Extract the (x, y) coordinate from the center of the cell holding the provided text.  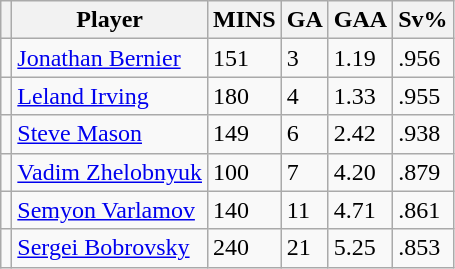
Sergei Bobrovsky (110, 248)
Vadim Zhelobnyuk (110, 172)
.956 (423, 58)
Player (110, 20)
140 (245, 210)
5.25 (360, 248)
Semyon Varlamov (110, 210)
MINS (245, 20)
4 (304, 96)
.879 (423, 172)
3 (304, 58)
4.71 (360, 210)
2.42 (360, 134)
1.33 (360, 96)
.955 (423, 96)
6 (304, 134)
GAA (360, 20)
180 (245, 96)
1.19 (360, 58)
7 (304, 172)
Jonathan Bernier (110, 58)
100 (245, 172)
Steve Mason (110, 134)
.853 (423, 248)
.938 (423, 134)
.861 (423, 210)
11 (304, 210)
149 (245, 134)
Leland Irving (110, 96)
151 (245, 58)
21 (304, 248)
240 (245, 248)
GA (304, 20)
Sv% (423, 20)
4.20 (360, 172)
